Determine the (X, Y) coordinate at the center of the cell enclosing the given text.  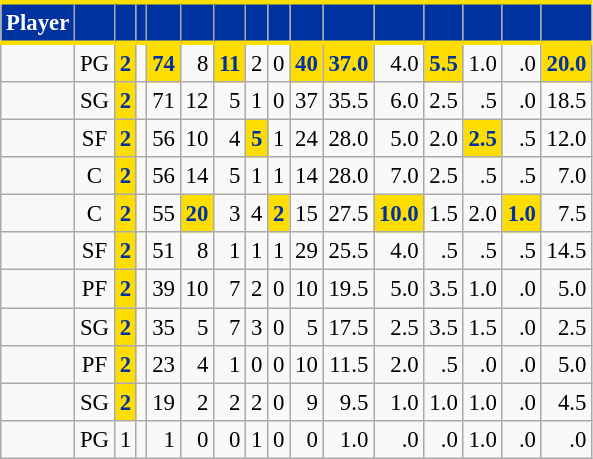
35 (164, 327)
37 (306, 101)
4.5 (566, 402)
9.5 (348, 402)
20 (196, 214)
12 (196, 101)
24 (306, 139)
55 (164, 214)
20.0 (566, 62)
51 (164, 251)
14.5 (566, 251)
7.5 (566, 214)
17.5 (348, 327)
9 (306, 402)
11.5 (348, 364)
35.5 (348, 101)
19.5 (348, 289)
27.5 (348, 214)
5.5 (444, 62)
19 (164, 402)
11 (230, 62)
74 (164, 62)
12.0 (566, 139)
40 (306, 62)
Player (38, 22)
18.5 (566, 101)
23 (164, 364)
37.0 (348, 62)
10.0 (399, 214)
15 (306, 214)
39 (164, 289)
6.0 (399, 101)
29 (306, 251)
71 (164, 101)
25.5 (348, 251)
